Capture the cell that displays the provided text and extract its (X, Y) central coordinate. 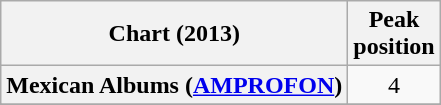
Peak position (394, 34)
Chart (2013) (174, 34)
4 (394, 85)
Mexican Albums (AMPROFON) (174, 85)
